Extract the [X, Y] coordinate from the center of the cell holding the provided text.  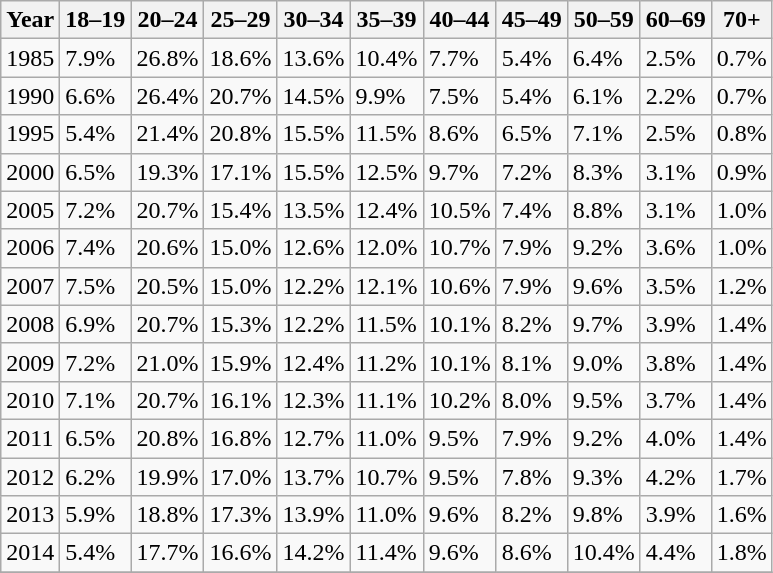
11.4% [386, 553]
5.9% [96, 515]
25–29 [240, 20]
12.6% [314, 248]
26.4% [168, 96]
14.2% [314, 553]
18.8% [168, 515]
17.7% [168, 553]
19.3% [168, 172]
9.0% [604, 362]
20–24 [168, 20]
2009 [30, 362]
1995 [30, 134]
11.2% [386, 362]
1.6% [742, 515]
20.5% [168, 286]
1.8% [742, 553]
Year [30, 20]
45–49 [532, 20]
6.4% [604, 58]
17.3% [240, 515]
2005 [30, 210]
12.3% [314, 400]
6.2% [96, 477]
2012 [30, 477]
0.9% [742, 172]
13.7% [314, 477]
7.7% [460, 58]
12.0% [386, 248]
2.2% [676, 96]
6.1% [604, 96]
17.0% [240, 477]
70+ [742, 20]
15.4% [240, 210]
18–19 [96, 20]
13.9% [314, 515]
2008 [30, 324]
9.8% [604, 515]
1990 [30, 96]
16.6% [240, 553]
0.8% [742, 134]
20.6% [168, 248]
15.9% [240, 362]
7.8% [532, 477]
9.3% [604, 477]
6.9% [96, 324]
30–34 [314, 20]
11.1% [386, 400]
14.5% [314, 96]
13.5% [314, 210]
3.7% [676, 400]
35–39 [386, 20]
8.8% [604, 210]
10.5% [460, 210]
40–44 [460, 20]
1.7% [742, 477]
3.8% [676, 362]
1985 [30, 58]
8.0% [532, 400]
4.4% [676, 553]
12.5% [386, 172]
3.5% [676, 286]
10.2% [460, 400]
1.2% [742, 286]
9.9% [386, 96]
16.1% [240, 400]
4.2% [676, 477]
17.1% [240, 172]
10.6% [460, 286]
13.6% [314, 58]
2007 [30, 286]
2000 [30, 172]
21.0% [168, 362]
15.3% [240, 324]
2006 [30, 248]
8.1% [532, 362]
2013 [30, 515]
21.4% [168, 134]
19.9% [168, 477]
50–59 [604, 20]
2010 [30, 400]
3.6% [676, 248]
18.6% [240, 58]
12.7% [314, 438]
16.8% [240, 438]
2014 [30, 553]
2011 [30, 438]
60–69 [676, 20]
12.1% [386, 286]
4.0% [676, 438]
26.8% [168, 58]
6.6% [96, 96]
8.3% [604, 172]
